Provide the (x, y) coordinate of the cell's center where the given text is located.  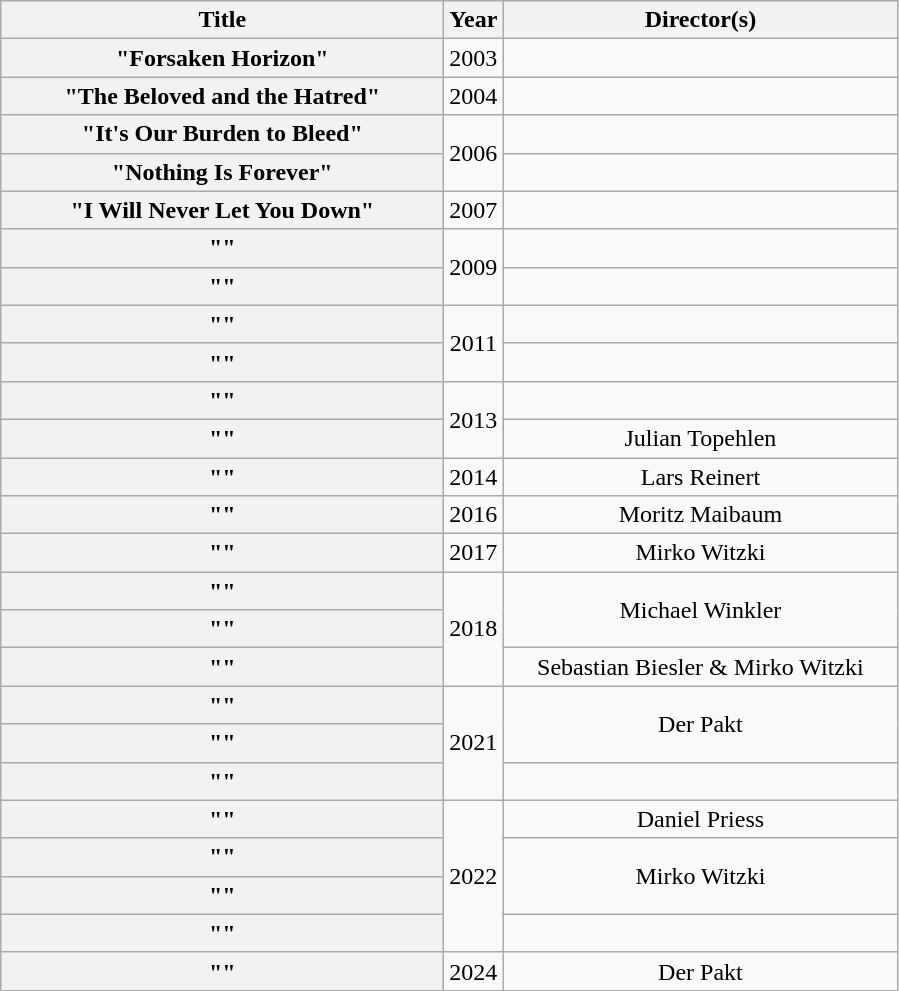
Title (222, 20)
2013 (474, 419)
2007 (474, 210)
2014 (474, 477)
Year (474, 20)
"I Will Never Let You Down" (222, 210)
"Forsaken Horizon" (222, 58)
Julian Topehlen (700, 438)
2022 (474, 876)
"It's Our Burden to Bleed" (222, 134)
Lars Reinert (700, 477)
"Nothing Is Forever" (222, 172)
Director(s) (700, 20)
"The Beloved and the Hatred" (222, 96)
2018 (474, 629)
2016 (474, 515)
2024 (474, 971)
Sebastian Biesler & Mirko Witzki (700, 667)
2004 (474, 96)
2009 (474, 267)
2021 (474, 743)
2003 (474, 58)
2017 (474, 553)
2006 (474, 153)
Moritz Maibaum (700, 515)
Michael Winkler (700, 610)
Daniel Priess (700, 819)
2011 (474, 343)
